Pinpoint the cell where the given text exists, returning its (X, Y) midpoint coordinate. 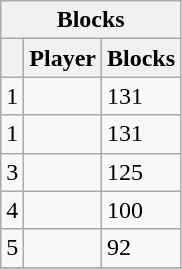
3 (12, 172)
4 (12, 210)
5 (12, 248)
Player (63, 58)
92 (142, 248)
125 (142, 172)
100 (142, 210)
